Search for the cell housing the specified text and yield its (X, Y) center coordinate. 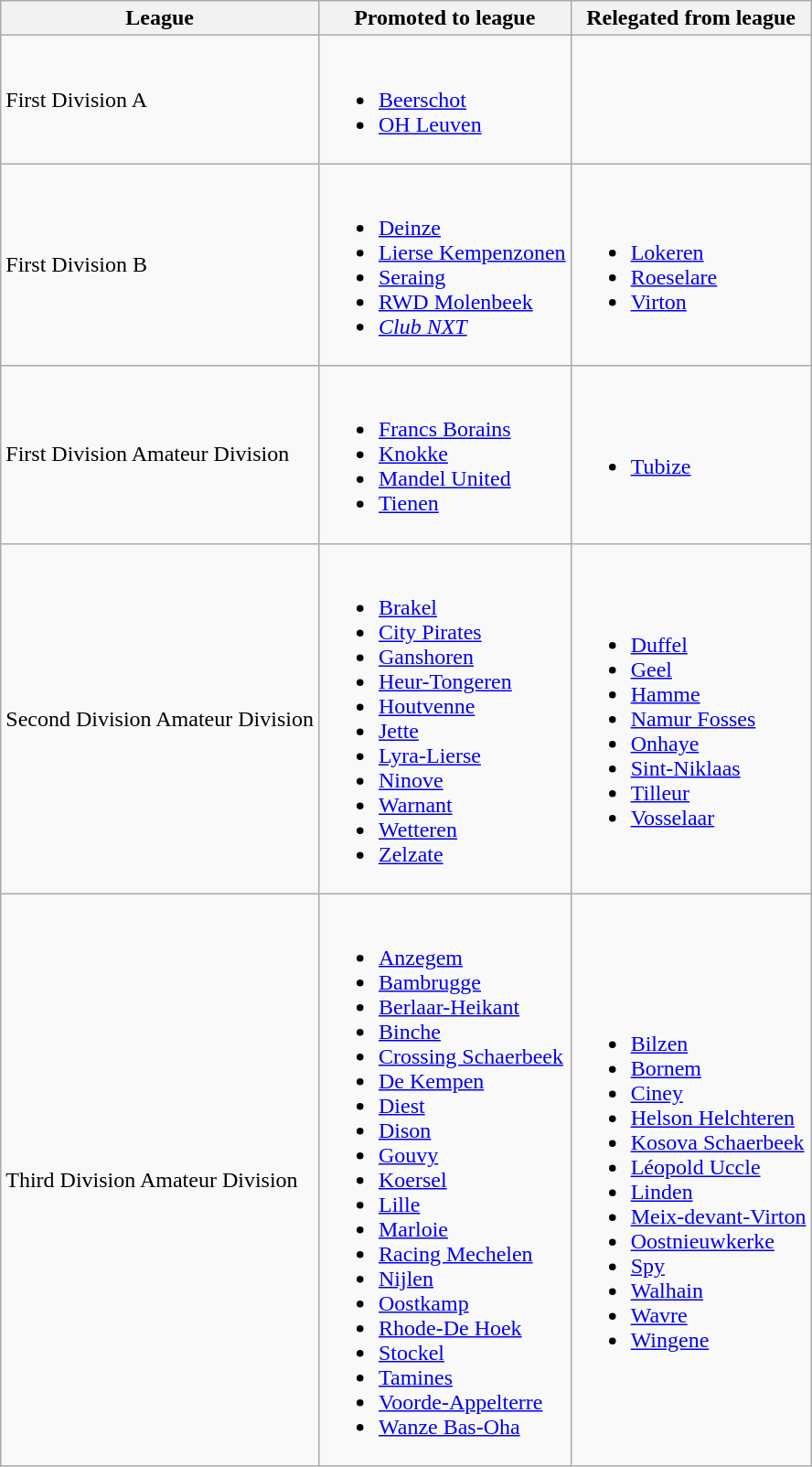
Promoted to league (444, 18)
DuffelGeelHammeNamur FossesOnhayeSint-NiklaasTilleurVosselaar (691, 719)
Relegated from league (691, 18)
Third Division Amateur Division (160, 1180)
Francs BorainsKnokkeMandel UnitedTienen (444, 455)
BilzenBornemCineyHelson HelchterenKosova SchaerbeekLéopold UccleLindenMeix-devant-VirtonOostnieuwkerkeSpyWalhainWavreWingene (691, 1180)
First Division B (160, 265)
DeinzeLierse KempenzonenSeraingRWD MolenbeekClub NXT (444, 265)
Second Division Amateur Division (160, 719)
First Division A (160, 100)
BrakelCity PiratesGanshorenHeur-TongerenHoutvenneJetteLyra-LierseNinoveWarnantWetterenZelzate (444, 719)
First Division Amateur Division (160, 455)
Tubize (691, 455)
League (160, 18)
BeerschotOH Leuven (444, 100)
LokerenRoeselareVirton (691, 265)
